Return (X, Y) of the center of cell containing provided text 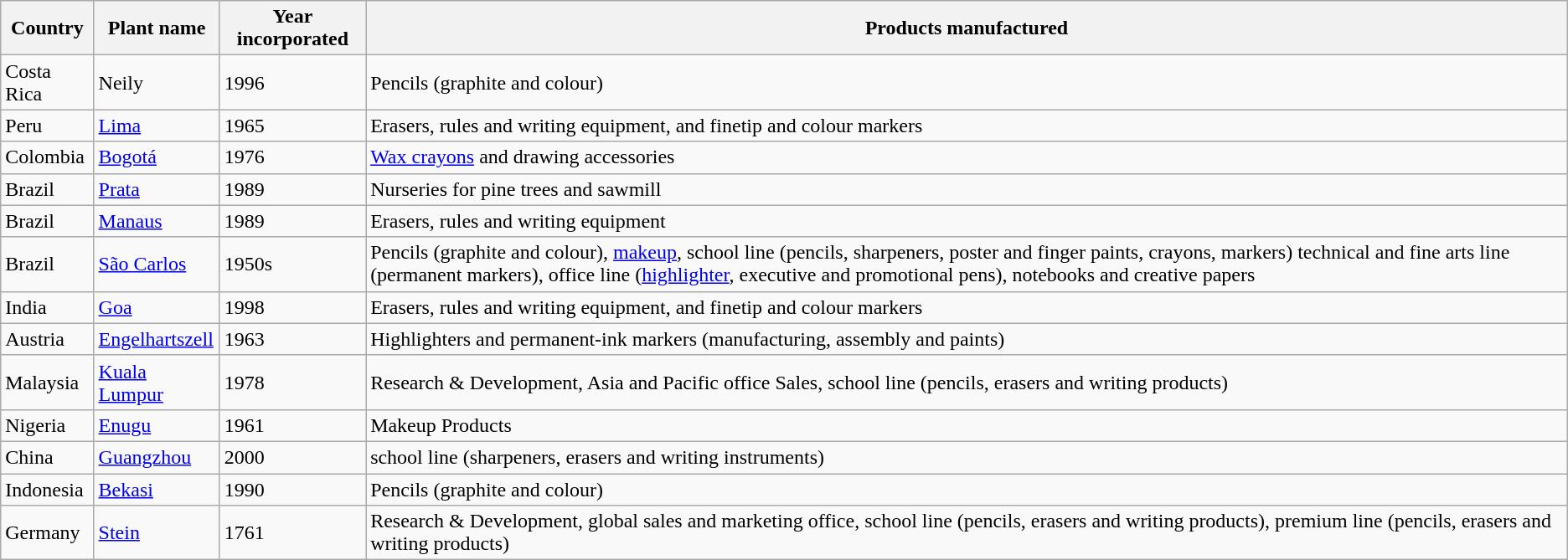
Stein (157, 532)
Indonesia (47, 490)
1990 (292, 490)
Research & Development, Asia and Pacific office Sales, school line (pencils, erasers and writing products) (967, 382)
Enugu (157, 425)
Peru (47, 126)
Nigeria (47, 425)
Neily (157, 82)
Germany (47, 532)
Engelhartszell (157, 339)
1963 (292, 339)
Guangzhou (157, 457)
Erasers, rules and writing equipment (967, 221)
1761 (292, 532)
Malaysia (47, 382)
Manaus (157, 221)
India (47, 307)
1976 (292, 157)
Bekasi (157, 490)
Makeup Products (967, 425)
1998 (292, 307)
Highlighters and permanent-ink markers (manufacturing, assembly and paints) (967, 339)
Year incorporated (292, 28)
Nurseries for pine trees and sawmill (967, 189)
São Carlos (157, 265)
Products manufactured (967, 28)
1950s (292, 265)
1996 (292, 82)
Plant name (157, 28)
Wax crayons and drawing accessories (967, 157)
Austria (47, 339)
1978 (292, 382)
China (47, 457)
Country (47, 28)
Bogotá (157, 157)
Costa Rica (47, 82)
Colombia (47, 157)
Kuala Lumpur (157, 382)
1961 (292, 425)
Prata (157, 189)
school line (sharpeners, erasers and writing instruments) (967, 457)
2000 (292, 457)
Lima (157, 126)
Goa (157, 307)
1965 (292, 126)
